For the text-containing cell, return its midpoint in [x, y] coordinate format. 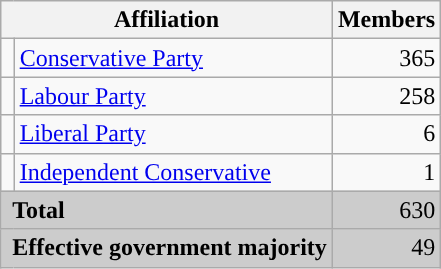
6 [386, 134]
Independent Conservative [173, 172]
258 [386, 96]
630 [386, 210]
Conservative Party [173, 58]
49 [386, 248]
1 [386, 172]
Labour Party [173, 96]
365 [386, 58]
Members [386, 20]
Liberal Party [173, 134]
Effective government majority [167, 248]
Total [167, 210]
Affiliation [167, 20]
